Return the [x, y] coordinate for the center point of the cell that contains the specified text.  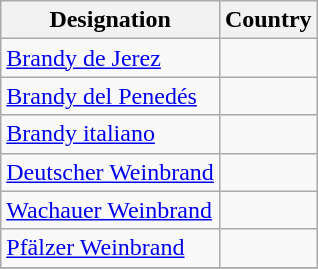
Designation [110, 20]
Brandy italiano [110, 134]
Country [268, 20]
Brandy del Penedés [110, 96]
Wachauer Weinbrand [110, 210]
Pfälzer Weinbrand [110, 248]
Deutscher Weinbrand [110, 172]
Brandy de Jerez [110, 58]
